Return the (X, Y) coordinate for the center point of the cell that contains the specified text.  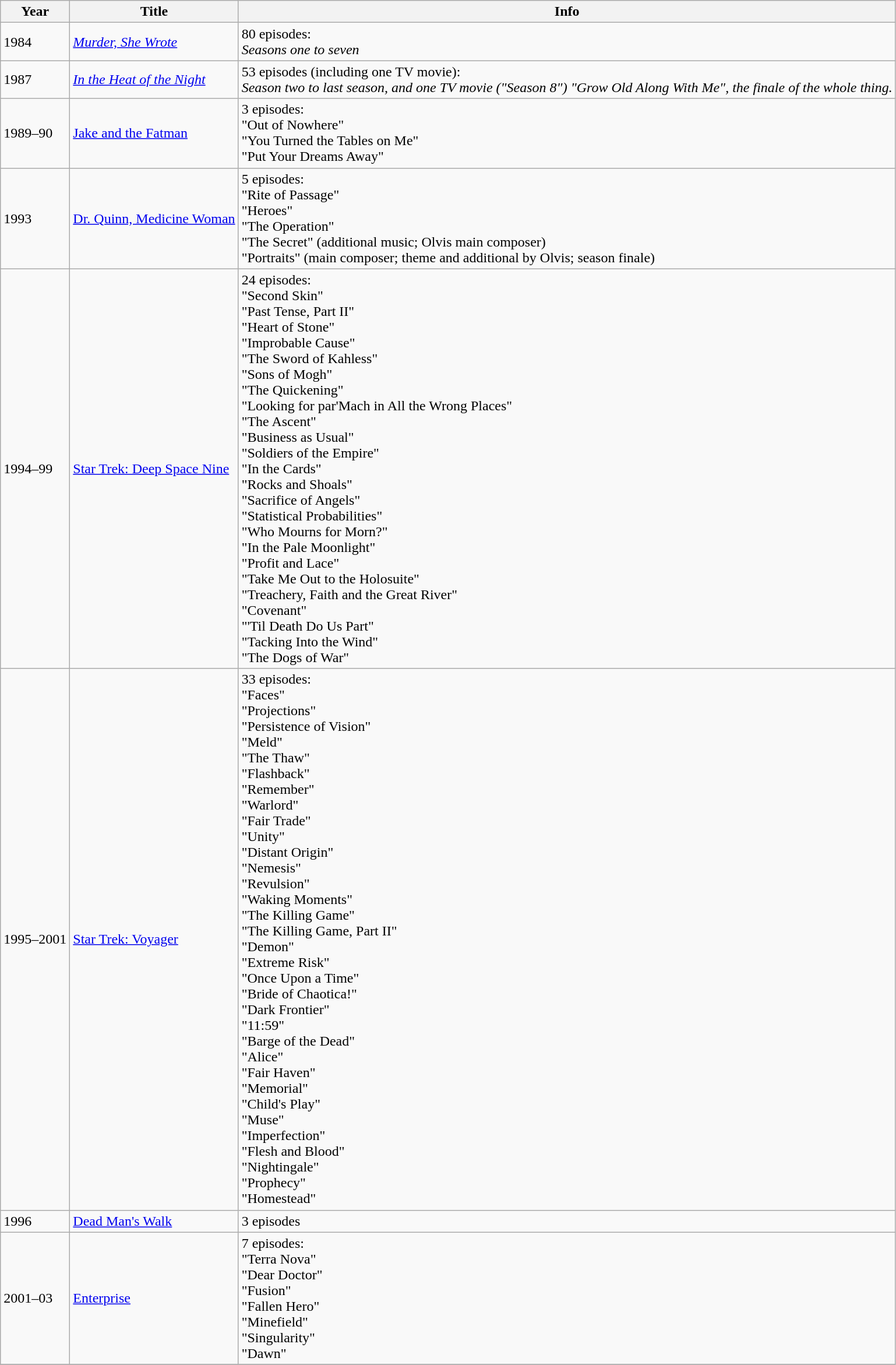
3 episodes (567, 1221)
Jake and the Fatman (154, 133)
80 episodes:Seasons one to seven (567, 42)
7 episodes:"Terra Nova""Dear Doctor""Fusion""Fallen Hero""Minefield""Singularity""Dawn" (567, 1299)
Dr. Quinn, Medicine Woman (154, 218)
1989–90 (35, 133)
Dead Man's Walk (154, 1221)
1993 (35, 218)
Murder, She Wrote (154, 42)
Star Trek: Voyager (154, 940)
Star Trek: Deep Space Nine (154, 469)
Year (35, 12)
3 episodes: "Out of Nowhere" "You Turned the Tables on Me""Put Your Dreams Away" (567, 133)
In the Heat of the Night (154, 79)
2001–03 (35, 1299)
Title (154, 12)
1995–2001 (35, 940)
Enterprise (154, 1299)
1996 (35, 1221)
1984 (35, 42)
1994–99 (35, 469)
1987 (35, 79)
Info (567, 12)
